Output the (X, Y) coordinate of the center of the cell containing the given text.  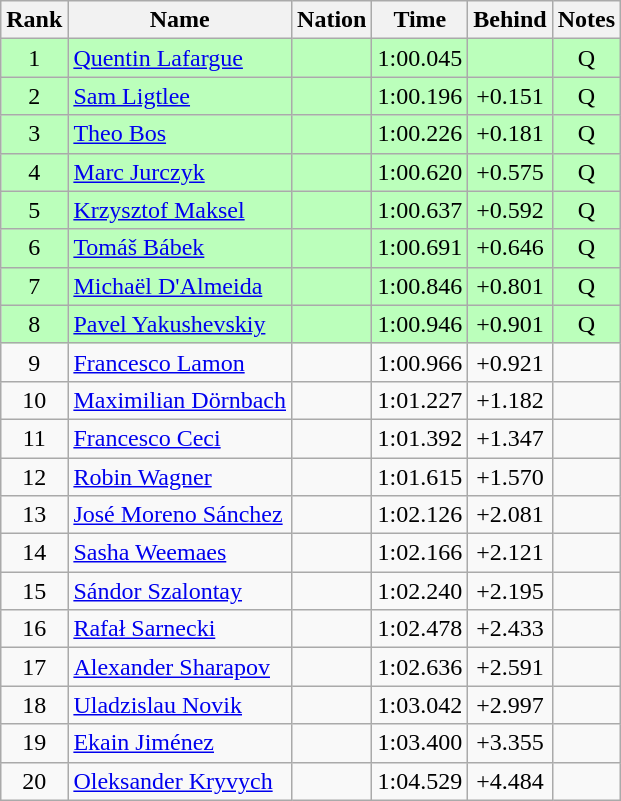
Michaël D'Almeida (180, 286)
1:02.126 (420, 515)
1:04.529 (420, 781)
Notes (586, 20)
20 (34, 781)
13 (34, 515)
4 (34, 172)
+2.121 (510, 553)
Nation (332, 20)
Alexander Sharapov (180, 667)
19 (34, 743)
+0.592 (510, 210)
+0.921 (510, 362)
+1.182 (510, 400)
Francesco Lamon (180, 362)
Rank (34, 20)
+0.801 (510, 286)
Robin Wagner (180, 477)
Name (180, 20)
Uladzislau Novik (180, 705)
1:00.226 (420, 134)
Sándor Szalontay (180, 591)
+4.484 (510, 781)
1:00.966 (420, 362)
José Moreno Sánchez (180, 515)
+2.195 (510, 591)
1:00.846 (420, 286)
+3.355 (510, 743)
+1.347 (510, 438)
Oleksander Kryvych (180, 781)
1:03.042 (420, 705)
1:02.166 (420, 553)
3 (34, 134)
15 (34, 591)
1:02.478 (420, 629)
Sam Ligtlee (180, 96)
1:00.637 (420, 210)
+0.901 (510, 324)
Ekain Jiménez (180, 743)
1:00.691 (420, 248)
Rafał Sarnecki (180, 629)
Sasha Weemaes (180, 553)
9 (34, 362)
1:00.196 (420, 96)
+1.570 (510, 477)
+2.081 (510, 515)
1:01.227 (420, 400)
1:00.946 (420, 324)
6 (34, 248)
+2.433 (510, 629)
7 (34, 286)
Maximilian Dörnbach (180, 400)
10 (34, 400)
2 (34, 96)
1:02.636 (420, 667)
1:03.400 (420, 743)
Marc Jurczyk (180, 172)
11 (34, 438)
+0.646 (510, 248)
16 (34, 629)
+0.151 (510, 96)
Time (420, 20)
18 (34, 705)
Theo Bos (180, 134)
1:01.392 (420, 438)
+0.575 (510, 172)
Quentin Lafargue (180, 58)
Krzysztof Maksel (180, 210)
Behind (510, 20)
+2.997 (510, 705)
17 (34, 667)
12 (34, 477)
1 (34, 58)
14 (34, 553)
Pavel Yakushevskiy (180, 324)
5 (34, 210)
1:00.620 (420, 172)
+0.181 (510, 134)
+2.591 (510, 667)
Tomáš Bábek (180, 248)
Francesco Ceci (180, 438)
1:01.615 (420, 477)
8 (34, 324)
1:02.240 (420, 591)
1:00.045 (420, 58)
